For the text-containing cell, return its midpoint in [X, Y] coordinate format. 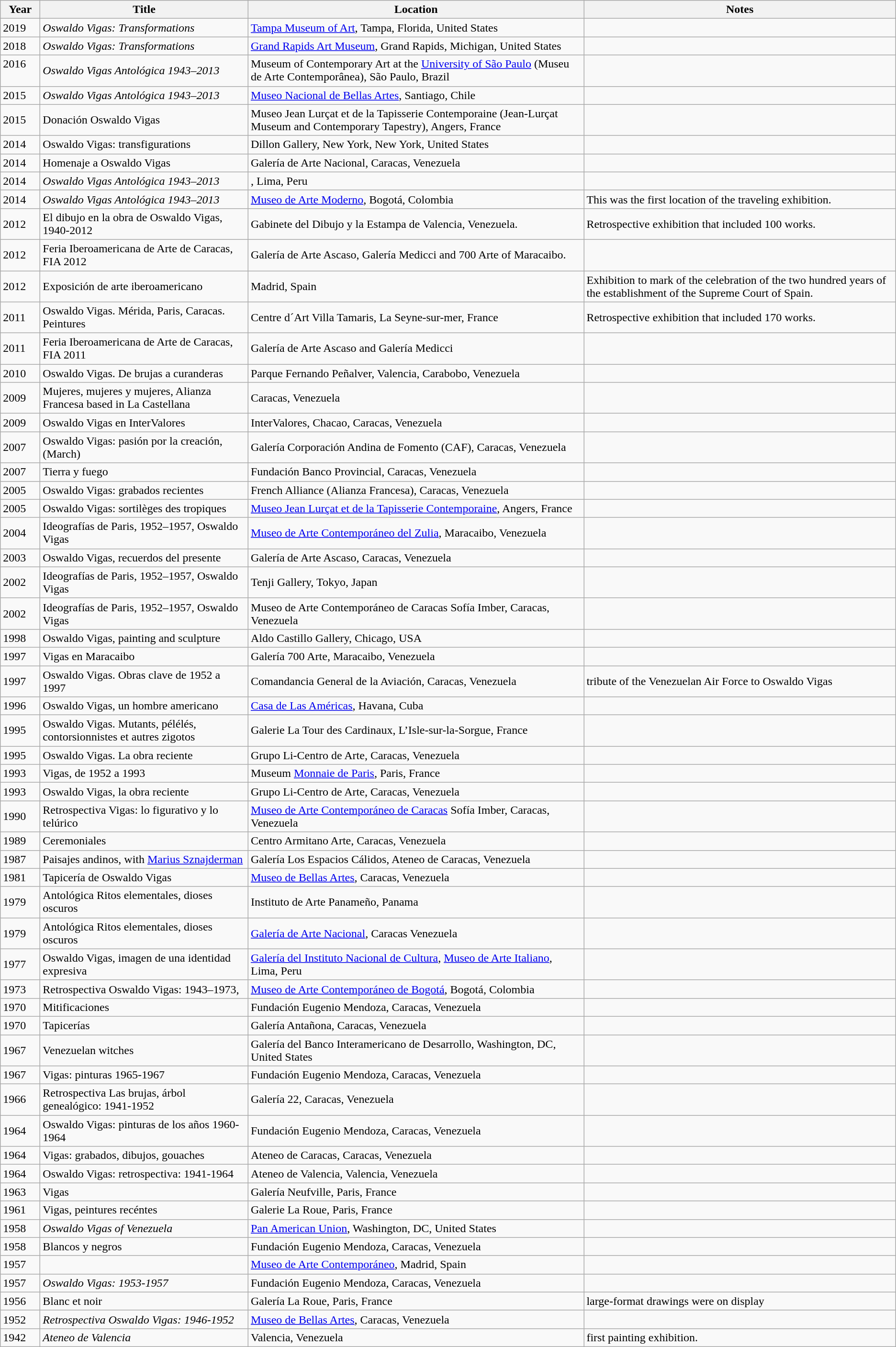
Instituto de Arte Panameño, Panama [415, 902]
Museo de Arte Contemporáneo, Madrid, Spain [415, 1265]
Oswaldo Vigas, imagen de una identidad expresiva [145, 964]
Dillon Gallery, New York, New York, United States [415, 145]
Exposición de arte iberoamericano [145, 286]
Oswaldo Vigas: grabados recientes [145, 490]
Galería del Banco Interamericano de Desarrollo, Washington, DC, United States [415, 1050]
2003 [20, 558]
1952 [20, 1319]
This was the first location of the traveling exhibition. [740, 199]
Oswaldo Vigas. La obra reciente [145, 755]
Homenaje a Oswaldo Vigas [145, 163]
Museo de Arte Contemporáneo de Bogotá, Bogotá, Colombia [415, 989]
InterValores, Chacao, Caracas, Venezuela [415, 423]
Oswaldo Vigas: pinturas de los años 1960-1964 [145, 1131]
Retrospectiva Las brujas, árbol genealógico: 1941-1952 [145, 1100]
Oswaldo Vigas. Mérida, Paris, Caracas. Peintures [145, 318]
Galería La Roue, Paris, France [415, 1301]
2004 [20, 533]
Caracas, Venezuela [415, 398]
Location [415, 10]
Notes [740, 10]
Museo Nacional de Bellas Artes, Santiago, Chile [415, 95]
Gabinete del Dibujo y la Estampa de Valencia, Venezuela. [415, 224]
Museum of Contemporary Art at the University of São Paulo (Museu de Arte Contemporânea), São Paulo, Brazil [415, 71]
Museo Jean Lurçat et de la Tapisserie Contemporaine (Jean-Lurçat Museum and Contemporary Tapestry), Angers, France [415, 120]
2019 [20, 28]
Pan American Union, Washington, DC, United States [415, 1228]
Galería Antañona, Caracas, Venezuela [415, 1025]
Oswaldo Vigas: 1953-1957 [145, 1283]
Ateneo de Valencia [145, 1337]
Parque Fernando Peñalver, Valencia, Carabobo, Venezuela [415, 373]
Oswaldo Vigas of Venezuela [145, 1228]
2018 [20, 46]
Galería Neufville, Paris, France [415, 1192]
Casa de Las Américas, Havana, Cuba [415, 706]
Oswaldo Vigas: pasión por la creación, (March) [145, 447]
1966 [20, 1100]
2010 [20, 373]
Oswaldo Vigas, un hombre americano [145, 706]
1973 [20, 989]
French Alliance (Alianza Francesa), Caracas, Venezuela [415, 490]
Oswaldo Vigas: sortilèges des tropiques [145, 508]
Retrospective exhibition that included 170 works. [740, 318]
1961 [20, 1210]
Oswaldo Vigas en InterValores [145, 423]
Galería del Instituto Nacional de Cultura, Museo de Arte Italiano, Lima, Peru [415, 964]
tribute of the Venezuelan Air Force to Oswaldo Vigas [740, 681]
Oswaldo Vigas. Mutants, pélélés, contorsionnistes et autres zigotos [145, 730]
Tampa Museum of Art, Tampa, Florida, United States [415, 28]
1989 [20, 841]
Galería Corporación Andina de Fomento (CAF), Caracas, Venezuela [415, 447]
Tenji Gallery, Tokyo, Japan [415, 582]
1942 [20, 1337]
Mitificaciones [145, 1007]
large-format drawings were on display [740, 1301]
Galería de Arte Ascaso, Galería Medicci and 700 Arte of Maracaibo. [415, 255]
1977 [20, 964]
Exhibition to mark of the celebration of the two hundred years of the establishment of the Supreme Court of Spain. [740, 286]
Ceremoniales [145, 841]
Oswaldo Vigas. Obras clave de 1952 a 1997 [145, 681]
Year [20, 10]
Galería Los Espacios Cálidos, Ateneo de Caracas, Venezuela [415, 859]
Ateneo de Valencia, Valencia, Venezuela [415, 1174]
Blanc et noir [145, 1301]
Museo de Arte Contemporáneo del Zulia, Maracaibo, Venezuela [415, 533]
Galería 700 Arte, Maracaibo, Venezuela [415, 656]
Galería de Arte Ascaso, Caracas, Venezuela [415, 558]
Fundación Banco Provincial, Caracas, Venezuela [415, 472]
Retrospective exhibition that included 100 works. [740, 224]
Oswaldo Vigas: transfigurations [145, 145]
Valencia, Venezuela [415, 1337]
Galería 22, Caracas, Venezuela [415, 1100]
Centre d´Art Villa Tamaris, La Seyne-sur-mer, France [415, 318]
Ateneo de Caracas, Caracas, Venezuela [415, 1156]
1990 [20, 817]
Retrospectiva Vigas: lo figurativo y lo telúrico [145, 817]
Mujeres, mujeres y mujeres, Alianza Francesa based in La Castellana [145, 398]
Feria Iberoamericana de Arte de Caracas, FIA 2011 [145, 348]
1981 [20, 877]
Tapicerías [145, 1025]
Vigas, de 1952 a 1993 [145, 774]
2016 [20, 71]
Title [145, 10]
Vigas en Maracaibo [145, 656]
Comandancia General de la Aviación, Caracas, Venezuela [415, 681]
Vigas, peintures recéntes [145, 1210]
1963 [20, 1192]
Donación Oswaldo Vigas [145, 120]
Oswaldo Vigas, painting and sculpture [145, 638]
1987 [20, 859]
Oswaldo Vigas: retrospectiva: 1941-1964 [145, 1174]
Feria Iberoamericana de Arte de Caracas, FIA 2012 [145, 255]
Aldo Castillo Gallery, Chicago, USA [415, 638]
Retrospectiva Oswaldo Vigas: 1946-1952 [145, 1319]
Vigas [145, 1192]
Blancos y negros [145, 1246]
El dibujo en la obra de Oswaldo Vigas, 1940-2012 [145, 224]
Galería de Arte Ascaso and Galería Medicci [415, 348]
Galería de Arte Nacional, Caracas Venezuela [415, 933]
Oswaldo Vigas, la obra reciente [145, 792]
Madrid, Spain [415, 286]
, Lima, Peru [415, 181]
Paisajes andinos, with Marius Sznajderman [145, 859]
Vigas: grabados, dibujos, gouaches [145, 1156]
1996 [20, 706]
Grand Rapids Art Museum, Grand Rapids, Michigan, United States [415, 46]
Museum Monnaie de Paris, Paris, France [415, 774]
first painting exhibition. [740, 1337]
Venezuelan witches [145, 1050]
Museo de Arte Moderno, Bogotá, Colombia [415, 199]
Retrospectiva Oswaldo Vigas: 1943–1973, [145, 989]
1998 [20, 638]
Centro Armitano Arte, Caracas, Venezuela [415, 841]
Galerie La Tour des Cardinaux, L’Isle-sur-la-Sorgue, France [415, 730]
Museo Jean Lurçat et de la Tapisserie Contemporaine, Angers, France [415, 508]
Oswaldo Vigas, recuerdos del presente [145, 558]
Tierra y fuego [145, 472]
1956 [20, 1301]
Vigas: pinturas 1965-1967 [145, 1075]
Galería de Arte Nacional, Caracas, Venezuela [415, 163]
Tapicería de Oswaldo Vigas [145, 877]
Galerie La Roue, Paris, France [415, 1210]
Oswaldo Vigas. De brujas a curanderas [145, 373]
